Detect which cell encompasses the target text, then output its (x, y) center coordinate. 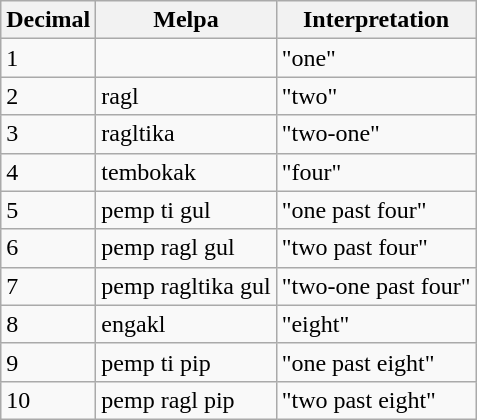
4 (48, 172)
ragltika (186, 134)
"two-one past four" (376, 286)
Decimal (48, 20)
pemp ragl pip (186, 400)
7 (48, 286)
Melpa (186, 20)
10 (48, 400)
3 (48, 134)
"two past four" (376, 248)
"one past eight" (376, 362)
ragl (186, 96)
8 (48, 324)
"four" (376, 172)
"one past four" (376, 210)
"two" (376, 96)
pemp ti pip (186, 362)
9 (48, 362)
"two past eight" (376, 400)
pemp ragl gul (186, 248)
engakl (186, 324)
2 (48, 96)
tembokak (186, 172)
5 (48, 210)
1 (48, 58)
pemp ti gul (186, 210)
"one" (376, 58)
6 (48, 248)
pemp ragltika gul (186, 286)
"eight" (376, 324)
Interpretation (376, 20)
"two-one" (376, 134)
